From the cell containing the given text, extract its center point as [x, y] coordinate. 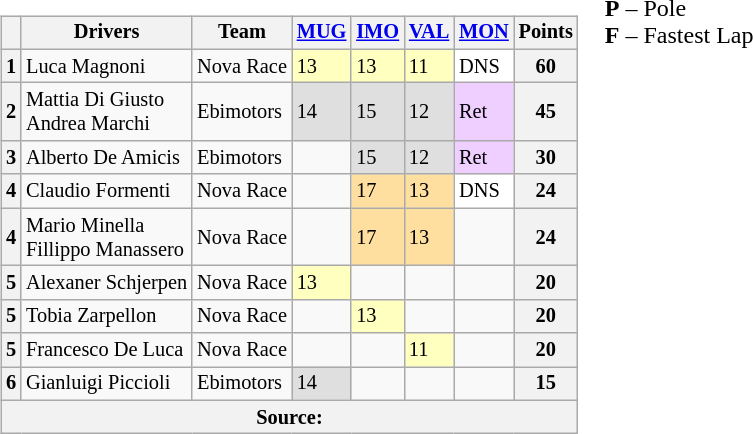
Mattia Di Giusto Andrea Marchi [106, 112]
3 [11, 158]
Drivers [106, 33]
Mario Minella Fillippo Manassero [106, 237]
30 [546, 158]
Tobia Zarpellon [106, 316]
MON [484, 33]
2 [11, 112]
Alberto De Amicis [106, 158]
60 [546, 66]
Points [546, 33]
Gianluigi Piccioli [106, 384]
IMO [378, 33]
Claudio Formenti [106, 191]
Alexaner Schjerpen [106, 283]
Source: [289, 417]
Francesco De Luca [106, 350]
1 [11, 66]
VAL [429, 33]
Luca Magnoni [106, 66]
6 [11, 384]
45 [546, 112]
Team [242, 33]
MUG [322, 33]
